Search for the cell housing the specified text and yield its [X, Y] center coordinate. 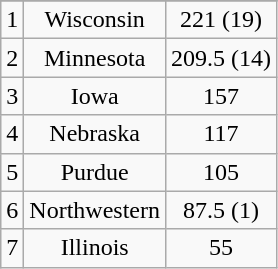
209.5 (14) [222, 58]
6 [12, 210]
Purdue [95, 172]
Iowa [95, 96]
Wisconsin [95, 20]
Illinois [95, 248]
221 (19) [222, 20]
Nebraska [95, 134]
55 [222, 248]
1 [12, 20]
105 [222, 172]
2 [12, 58]
87.5 (1) [222, 210]
4 [12, 134]
157 [222, 96]
3 [12, 96]
117 [222, 134]
5 [12, 172]
7 [12, 248]
Northwestern [95, 210]
Minnesota [95, 58]
